Provide the (x, y) coordinate of the cell's center where the given text is located.  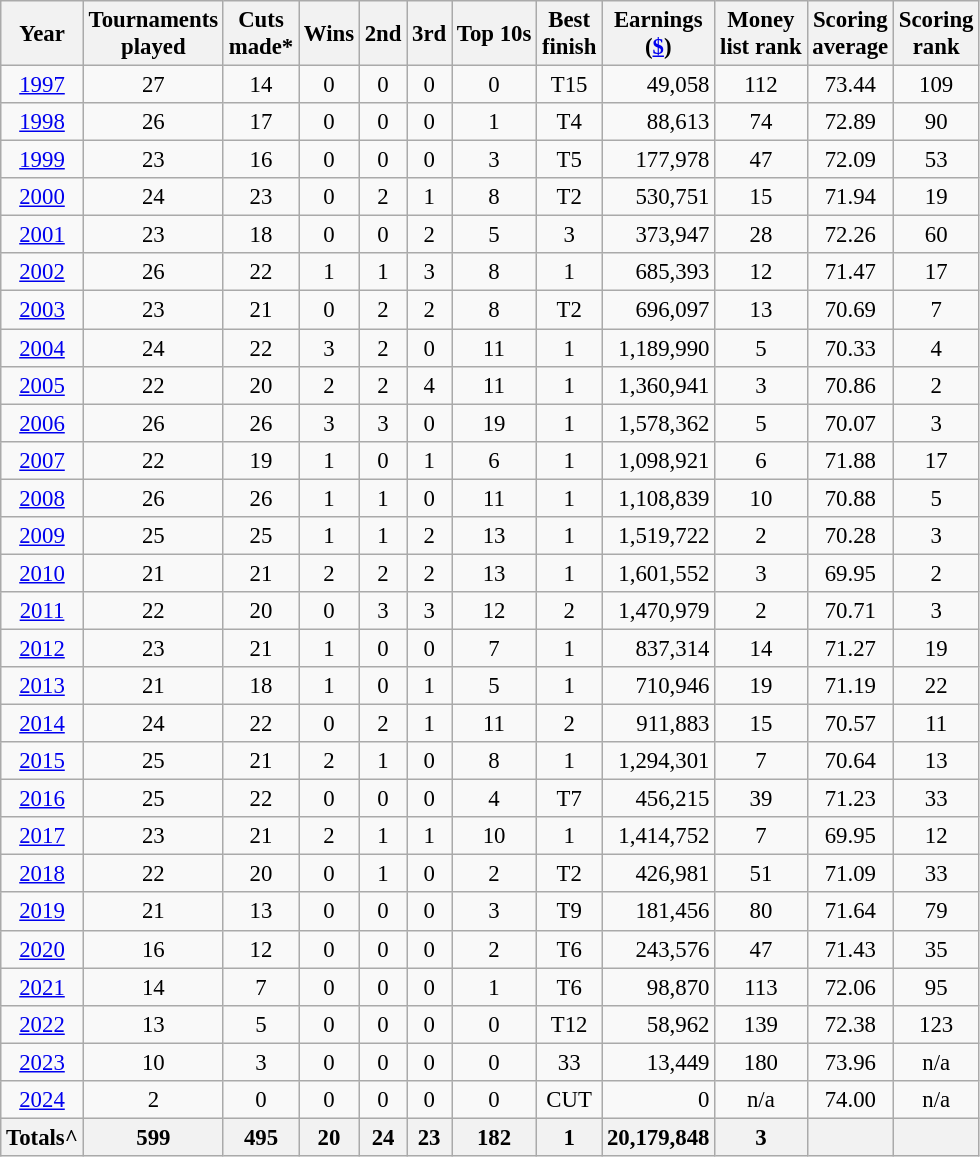
2016 (42, 799)
182 (494, 1137)
Best finish (570, 34)
837,314 (658, 648)
Scoring rank (936, 34)
74 (761, 122)
71.64 (850, 912)
71.09 (850, 874)
2014 (42, 724)
2009 (42, 536)
Wins (330, 34)
495 (260, 1137)
Totals^ (42, 1137)
1,578,362 (658, 423)
70.88 (850, 498)
243,576 (658, 949)
60 (936, 235)
Scoring average (850, 34)
74.00 (850, 1100)
72.09 (850, 160)
39 (761, 799)
70.57 (850, 724)
Money list rank (761, 34)
696,097 (658, 310)
2019 (42, 912)
Tournaments played (153, 34)
58,962 (658, 1024)
70.33 (850, 348)
98,870 (658, 987)
2002 (42, 273)
685,393 (658, 273)
530,751 (658, 197)
181,456 (658, 912)
1,294,301 (658, 761)
13,449 (658, 1062)
80 (761, 912)
1,189,990 (658, 348)
2018 (42, 874)
88,613 (658, 122)
Year (42, 34)
2005 (42, 385)
95 (936, 987)
599 (153, 1137)
109 (936, 85)
2004 (42, 348)
T4 (570, 122)
53 (936, 160)
911,883 (658, 724)
426,981 (658, 874)
70.07 (850, 423)
Top 10s (494, 34)
139 (761, 1024)
73.44 (850, 85)
27 (153, 85)
35 (936, 949)
456,215 (658, 799)
1999 (42, 160)
3rd (430, 34)
T9 (570, 912)
2003 (42, 310)
20,179,848 (658, 1137)
2012 (42, 648)
2011 (42, 611)
710,946 (658, 686)
2013 (42, 686)
1,098,921 (658, 460)
2024 (42, 1100)
71.27 (850, 648)
2021 (42, 987)
2017 (42, 836)
1,360,941 (658, 385)
71.23 (850, 799)
70.71 (850, 611)
2007 (42, 460)
2023 (42, 1062)
71.19 (850, 686)
70.86 (850, 385)
1998 (42, 122)
71.47 (850, 273)
70.69 (850, 310)
51 (761, 874)
71.43 (850, 949)
1997 (42, 85)
1,601,552 (658, 573)
177,978 (658, 160)
Cuts made* (260, 34)
72.26 (850, 235)
113 (761, 987)
71.94 (850, 197)
72.06 (850, 987)
2015 (42, 761)
123 (936, 1024)
T15 (570, 85)
2008 (42, 498)
72.38 (850, 1024)
T12 (570, 1024)
72.89 (850, 122)
T5 (570, 160)
73.96 (850, 1062)
2022 (42, 1024)
1,470,979 (658, 611)
2000 (42, 197)
90 (936, 122)
Earnings($) (658, 34)
49,058 (658, 85)
70.64 (850, 761)
70.28 (850, 536)
28 (761, 235)
373,947 (658, 235)
CUT (570, 1100)
2nd (382, 34)
180 (761, 1062)
1,108,839 (658, 498)
1,519,722 (658, 536)
2006 (42, 423)
2010 (42, 573)
1,414,752 (658, 836)
2020 (42, 949)
112 (761, 85)
T7 (570, 799)
71.88 (850, 460)
79 (936, 912)
2001 (42, 235)
